Output the [x, y] coordinate of the center of the cell containing the given text.  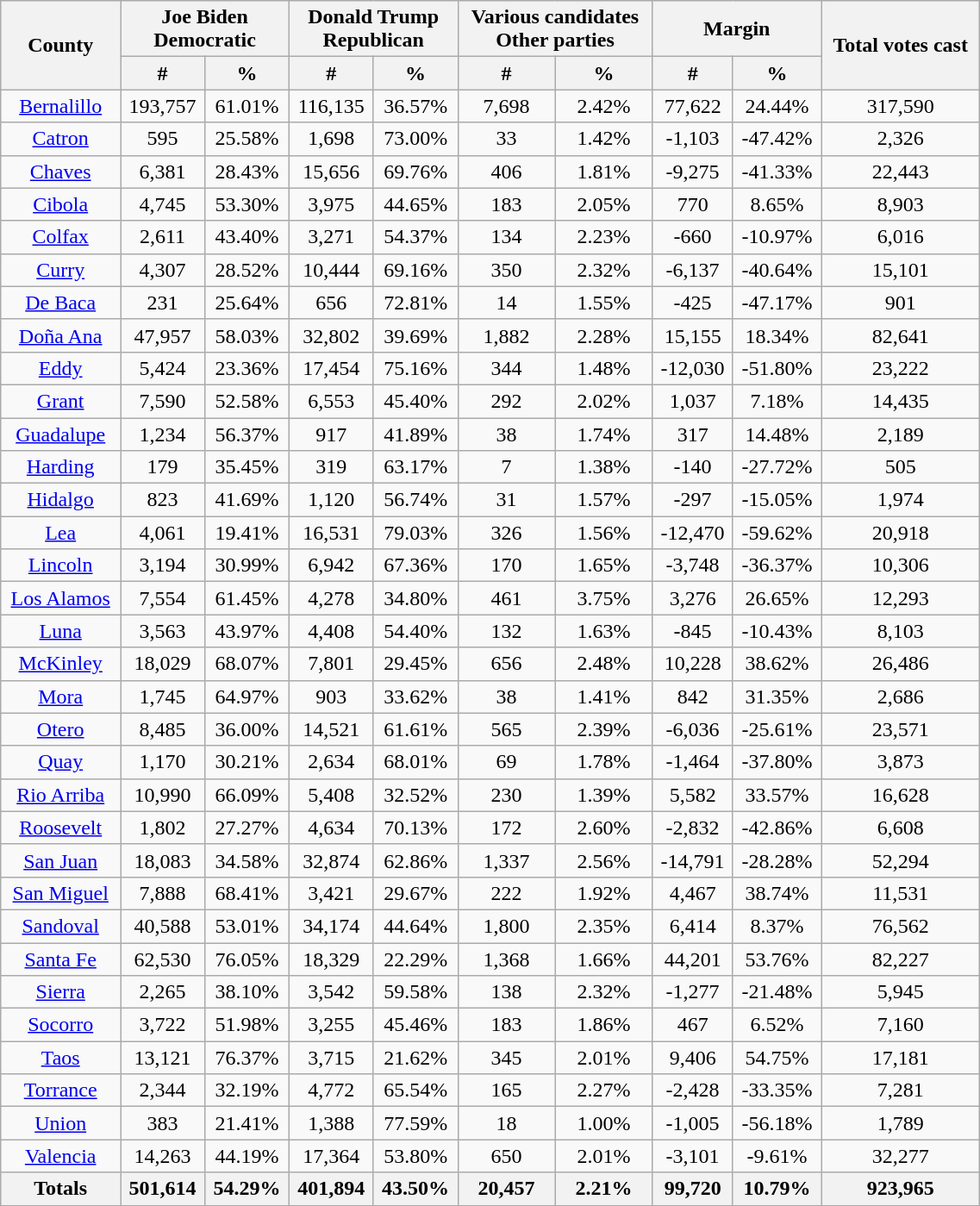
319 [331, 467]
1,802 [163, 828]
842 [693, 697]
-41.33% [777, 172]
3,255 [331, 1025]
345 [507, 1058]
63.17% [415, 467]
138 [507, 992]
2,634 [331, 762]
-845 [693, 631]
7 [507, 467]
58.03% [247, 335]
406 [507, 172]
3,563 [163, 631]
1,337 [507, 860]
18.34% [777, 335]
-40.64% [777, 270]
344 [507, 368]
12,293 [901, 598]
1.74% [603, 434]
1,882 [507, 335]
36.57% [415, 106]
18,029 [163, 664]
23,222 [901, 368]
17,364 [331, 1156]
3.75% [603, 598]
2.27% [603, 1090]
2,686 [901, 697]
53.30% [247, 204]
-12,030 [693, 368]
6,608 [901, 828]
1.00% [603, 1123]
Sandoval [60, 926]
20,918 [901, 533]
5,424 [163, 368]
595 [163, 139]
350 [507, 270]
McKinley [60, 664]
Harding [60, 467]
1.41% [603, 697]
Luna [60, 631]
1,037 [693, 401]
Joe BidenDemocratic [205, 29]
-1,464 [693, 762]
14,263 [163, 1156]
7,590 [163, 401]
8.65% [777, 204]
3,421 [331, 893]
-47.17% [777, 303]
326 [507, 533]
54.75% [777, 1058]
43.40% [247, 237]
11,531 [901, 893]
-10.43% [777, 631]
34,174 [331, 926]
Los Alamos [60, 598]
16,628 [901, 795]
30.99% [247, 566]
38.10% [247, 992]
Torrance [60, 1090]
61.01% [247, 106]
292 [507, 401]
77.59% [415, 1123]
1,368 [507, 959]
13,121 [163, 1058]
1.48% [603, 368]
76,562 [901, 926]
-12,470 [693, 533]
1.55% [603, 303]
54.40% [415, 631]
10,444 [331, 270]
1.56% [603, 533]
Total votes cast [901, 45]
-3,101 [693, 1156]
56.74% [415, 500]
38.62% [777, 664]
1.38% [603, 467]
6,942 [331, 566]
36.00% [247, 729]
Curry [60, 270]
Quay [60, 762]
-1,005 [693, 1123]
1,974 [901, 500]
79.03% [415, 533]
69.16% [415, 270]
5,408 [331, 795]
230 [507, 795]
Union [60, 1123]
4,408 [331, 631]
52.58% [247, 401]
32.19% [247, 1090]
34.80% [415, 598]
26,486 [901, 664]
-6,137 [693, 270]
23.36% [247, 368]
7,801 [331, 664]
Chaves [60, 172]
Mora [60, 697]
68.01% [415, 762]
-1,103 [693, 139]
5,582 [693, 795]
28.43% [247, 172]
-56.18% [777, 1123]
1.65% [603, 566]
-14,791 [693, 860]
33 [507, 139]
33.57% [777, 795]
64.97% [247, 697]
1.78% [603, 762]
3,271 [331, 237]
Valencia [60, 1156]
San Juan [60, 860]
41.89% [415, 434]
1.57% [603, 500]
62,530 [163, 959]
6,553 [331, 401]
65.54% [415, 1090]
Catron [60, 139]
19.41% [247, 533]
1,234 [163, 434]
-6,036 [693, 729]
14,435 [901, 401]
County [60, 45]
38.74% [777, 893]
2,265 [163, 992]
73.00% [415, 139]
5,945 [901, 992]
14,521 [331, 729]
72.81% [415, 303]
6,381 [163, 172]
14.48% [777, 434]
Margin [737, 29]
De Baca [60, 303]
2.21% [603, 1189]
565 [507, 729]
923,965 [901, 1189]
Santa Fe [60, 959]
1.63% [603, 631]
2.56% [603, 860]
-21.48% [777, 992]
4,467 [693, 893]
Otero [60, 729]
10.79% [777, 1189]
231 [163, 303]
44.64% [415, 926]
32,874 [331, 860]
3,873 [901, 762]
1,800 [507, 926]
-425 [693, 303]
Taos [60, 1058]
66.09% [247, 795]
99,720 [693, 1189]
28.52% [247, 270]
505 [901, 467]
1,170 [163, 762]
2.23% [603, 237]
39.69% [415, 335]
Grant [60, 401]
917 [331, 434]
Roosevelt [60, 828]
20,457 [507, 1189]
2,344 [163, 1090]
2,326 [901, 139]
823 [163, 500]
193,757 [163, 106]
-2,832 [693, 828]
18,083 [163, 860]
25.64% [247, 303]
-660 [693, 237]
54.29% [247, 1189]
7,698 [507, 106]
-1,277 [693, 992]
82,641 [901, 335]
-9.61% [777, 1156]
43.97% [247, 631]
Rio Arriba [60, 795]
18,329 [331, 959]
26.65% [777, 598]
2.42% [603, 106]
3,194 [163, 566]
16,531 [331, 533]
22.29% [415, 959]
383 [163, 1123]
2,611 [163, 237]
32,802 [331, 335]
-10.97% [777, 237]
44.65% [415, 204]
2.35% [603, 926]
68.41% [247, 893]
Donald TrumpRepublican [373, 29]
2.05% [603, 204]
17,454 [331, 368]
2.28% [603, 335]
7,554 [163, 598]
17,181 [901, 1058]
1,698 [331, 139]
770 [693, 204]
7,160 [901, 1025]
3,542 [331, 992]
401,894 [331, 1189]
8,485 [163, 729]
75.16% [415, 368]
32,277 [901, 1156]
4,634 [331, 828]
44,201 [693, 959]
62.86% [415, 860]
70.13% [415, 828]
6.52% [777, 1025]
-36.37% [777, 566]
56.37% [247, 434]
317,590 [901, 106]
35.45% [247, 467]
1,388 [331, 1123]
501,614 [163, 1189]
25.58% [247, 139]
-140 [693, 467]
-33.35% [777, 1090]
10,990 [163, 795]
30.21% [247, 762]
8.37% [777, 926]
901 [901, 303]
2,189 [901, 434]
172 [507, 828]
-15.05% [777, 500]
1,745 [163, 697]
116,135 [331, 106]
4,061 [163, 533]
Bernalillo [60, 106]
-3,748 [693, 566]
San Miguel [60, 893]
76.37% [247, 1058]
53.01% [247, 926]
21.62% [415, 1058]
-297 [693, 500]
Doña Ana [60, 335]
Eddy [60, 368]
1.86% [603, 1025]
15,155 [693, 335]
-27.72% [777, 467]
-37.80% [777, 762]
-2,428 [693, 1090]
1.81% [603, 172]
1,789 [901, 1123]
15,656 [331, 172]
-25.61% [777, 729]
29.67% [415, 893]
32.52% [415, 795]
650 [507, 1156]
Hidalgo [60, 500]
170 [507, 566]
47,957 [163, 335]
Socorro [60, 1025]
4,772 [331, 1090]
6,016 [901, 237]
317 [693, 434]
23,571 [901, 729]
61.45% [247, 598]
29.45% [415, 664]
2.02% [603, 401]
Sierra [60, 992]
53.80% [415, 1156]
1.66% [603, 959]
45.40% [415, 401]
4,307 [163, 270]
43.50% [415, 1189]
82,227 [901, 959]
44.19% [247, 1156]
69.76% [415, 172]
1.39% [603, 795]
9,406 [693, 1058]
222 [507, 893]
24.44% [777, 106]
61.61% [415, 729]
2.60% [603, 828]
8,103 [901, 631]
3,715 [331, 1058]
27.27% [247, 828]
179 [163, 467]
67.36% [415, 566]
41.69% [247, 500]
Totals [60, 1189]
467 [693, 1025]
Various candidatesOther parties [555, 29]
Lea [60, 533]
Cibola [60, 204]
-47.42% [777, 139]
21.41% [247, 1123]
68.07% [247, 664]
7,281 [901, 1090]
7,888 [163, 893]
3,276 [693, 598]
7.18% [777, 401]
59.58% [415, 992]
54.37% [415, 237]
Lincoln [60, 566]
51.98% [247, 1025]
22,443 [901, 172]
45.46% [415, 1025]
6,414 [693, 926]
903 [331, 697]
2.39% [603, 729]
14 [507, 303]
3,722 [163, 1025]
1,120 [331, 500]
-59.62% [777, 533]
3,975 [331, 204]
31 [507, 500]
10,228 [693, 664]
-42.86% [777, 828]
165 [507, 1090]
4,745 [163, 204]
Guadalupe [60, 434]
77,622 [693, 106]
33.62% [415, 697]
76.05% [247, 959]
31.35% [777, 697]
34.58% [247, 860]
1.42% [603, 139]
132 [507, 631]
-9,275 [693, 172]
134 [507, 237]
10,306 [901, 566]
8,903 [901, 204]
-51.80% [777, 368]
4,278 [331, 598]
1.92% [603, 893]
53.76% [777, 959]
18 [507, 1123]
2.48% [603, 664]
40,588 [163, 926]
-28.28% [777, 860]
15,101 [901, 270]
461 [507, 598]
69 [507, 762]
52,294 [901, 860]
Colfax [60, 237]
